Provide the (X, Y) coordinate of the cell's center where the given text is located.  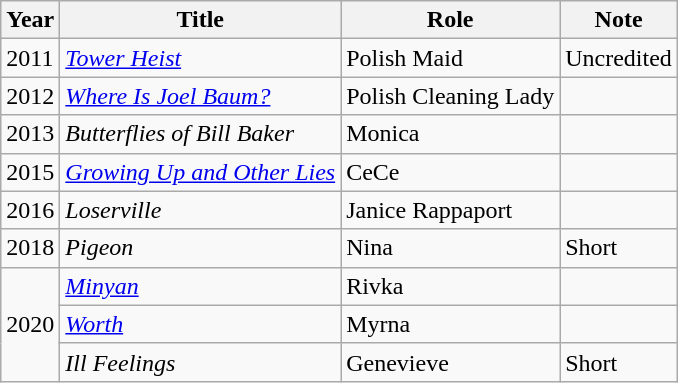
2011 (30, 58)
Myrna (450, 324)
2020 (30, 324)
2012 (30, 96)
Janice Rappaport (450, 210)
Minyan (200, 286)
Tower Heist (200, 58)
CeCe (450, 172)
Worth (200, 324)
2018 (30, 248)
Nina (450, 248)
Growing Up and Other Lies (200, 172)
Butterflies of Bill Baker (200, 134)
Uncredited (619, 58)
Loserville (200, 210)
Note (619, 20)
Year (30, 20)
2016 (30, 210)
Polish Maid (450, 58)
Ill Feelings (200, 362)
Where Is Joel Baum? (200, 96)
Role (450, 20)
Polish Cleaning Lady (450, 96)
2013 (30, 134)
Genevieve (450, 362)
Rivka (450, 286)
Monica (450, 134)
Pigeon (200, 248)
2015 (30, 172)
Title (200, 20)
